Identify which cell holds the provided text, then report its [x, y] central coordinate. 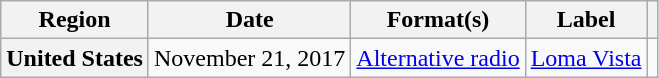
Loma Vista [586, 58]
Region [75, 20]
Format(s) [438, 20]
Label [586, 20]
United States [75, 58]
Date [249, 20]
November 21, 2017 [249, 58]
Alternative radio [438, 58]
